Identify which cell holds the provided text, then report its [x, y] central coordinate. 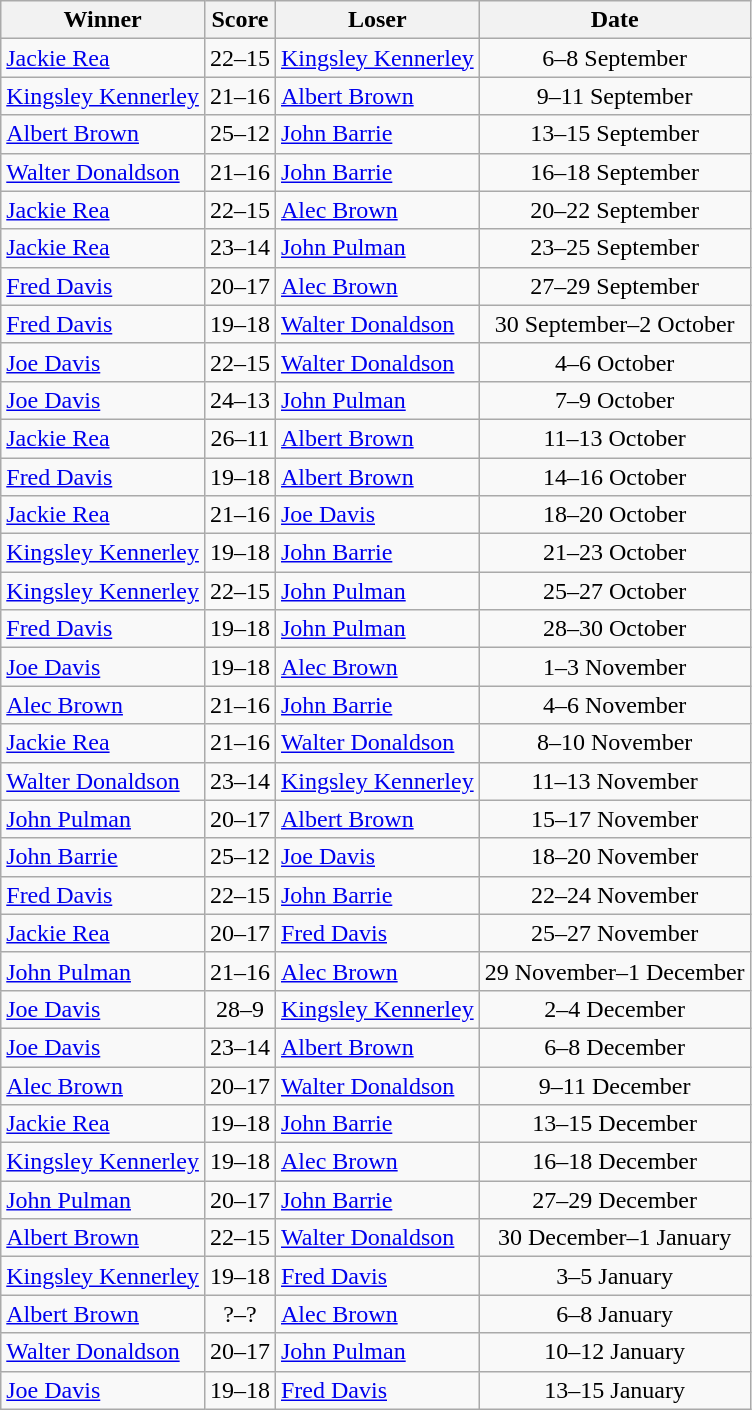
28–9 [240, 1009]
14–16 October [614, 477]
13–15 December [614, 1124]
23–25 September [614, 248]
Score [240, 20]
6–8 September [614, 58]
28–30 October [614, 629]
27–29 September [614, 286]
3–5 January [614, 1276]
4–6 October [614, 362]
11–13 November [614, 781]
18–20 October [614, 515]
25–27 October [614, 591]
7–9 October [614, 400]
10–12 January [614, 1352]
8–10 November [614, 743]
21–23 October [614, 553]
16–18 December [614, 1162]
16–18 September [614, 172]
29 November–1 December [614, 971]
?–? [240, 1314]
26–11 [240, 438]
13–15 January [614, 1390]
20–22 September [614, 210]
Winner [103, 20]
9–11 December [614, 1085]
27–29 December [614, 1200]
1–3 November [614, 667]
4–6 November [614, 705]
2–4 December [614, 1009]
Date [614, 20]
25–27 November [614, 933]
22–24 November [614, 895]
24–13 [240, 400]
11–13 October [614, 438]
9–11 September [614, 96]
6–8 January [614, 1314]
30 December–1 January [614, 1238]
Loser [377, 20]
30 September–2 October [614, 324]
18–20 November [614, 857]
13–15 September [614, 134]
15–17 November [614, 819]
6–8 December [614, 1047]
